From the cell containing the given text, extract its center point as (x, y) coordinate. 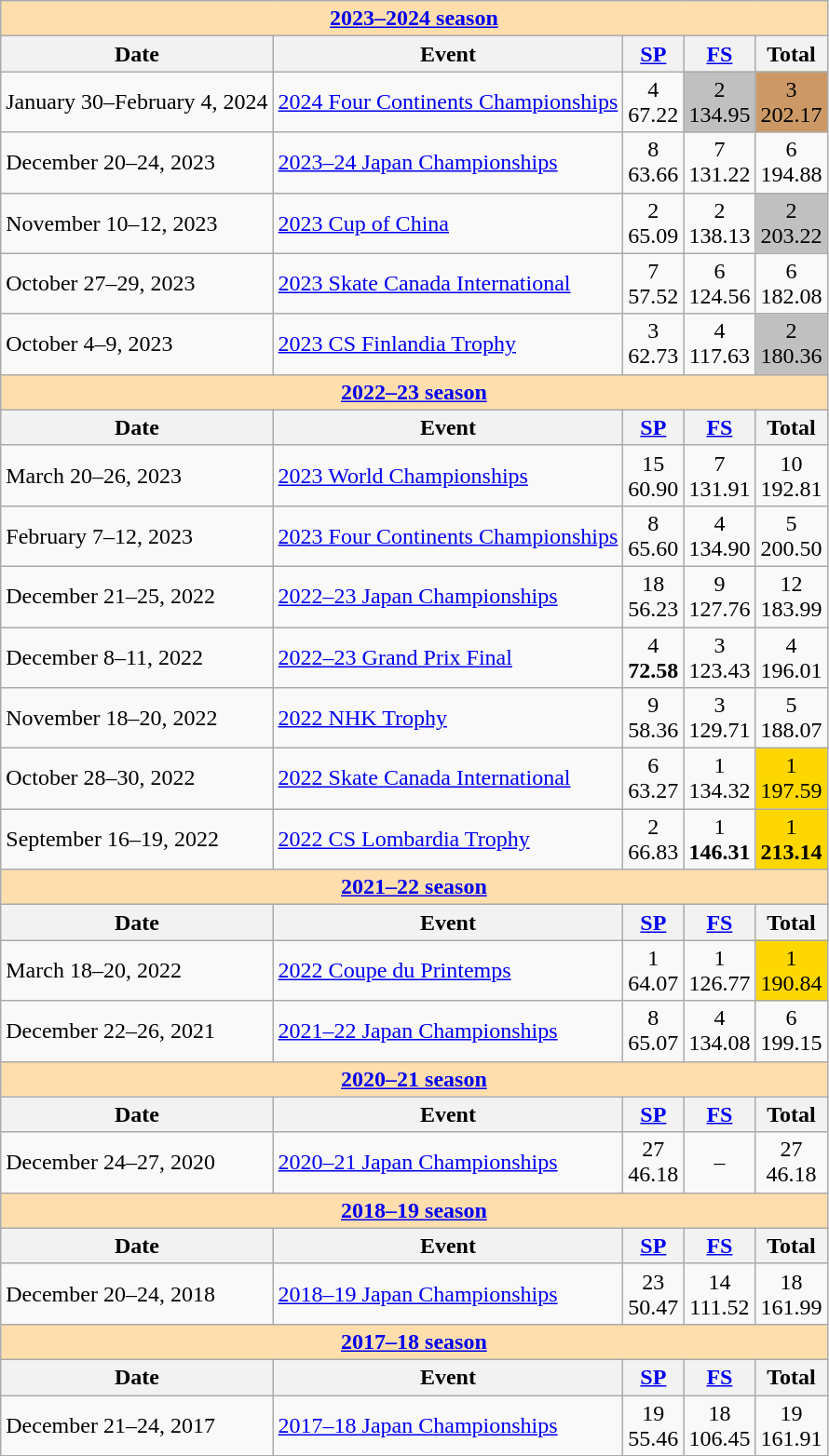
23 50.47 (654, 1294)
October 4–9, 2023 (137, 344)
2022–23 Grand Prix Final (448, 657)
6 124.56 (719, 283)
January 30–February 4, 2024 (137, 102)
7 131.22 (719, 162)
2017–18 Japan Championships (448, 1424)
November 10–12, 2023 (137, 223)
2018–19 Japan Championships (448, 1294)
December 8–11, 2022 (137, 657)
1 213.14 (792, 840)
2023 World Championships (448, 475)
2021–22 Japan Championships (448, 1031)
2022 Coupe du Printemps (448, 970)
4 117.63 (719, 344)
2022 Skate Canada International (448, 778)
6 194.88 (792, 162)
8 63.66 (654, 162)
1 146.31 (719, 840)
2022–23 season (414, 392)
2020–21 season (414, 1079)
October 27–29, 2023 (137, 283)
2023 Cup of China (448, 223)
3 62.73 (654, 344)
2 134.95 (719, 102)
1 134.32 (719, 778)
2020–21 Japan Championships (448, 1162)
10 192.81 (792, 475)
7 57.52 (654, 283)
December 21–24, 2017 (137, 1424)
December 20–24, 2018 (137, 1294)
4 134.08 (719, 1031)
2023 Skate Canada International (448, 283)
2 66.83 (654, 840)
December 22–26, 2021 (137, 1031)
6 182.08 (792, 283)
18 56.23 (654, 596)
5 188.07 (792, 719)
6 199.15 (792, 1031)
1 64.07 (654, 970)
7 131.91 (719, 475)
8 65.07 (654, 1031)
8 65.60 (654, 536)
2018–19 season (414, 1210)
19 161.91 (792, 1424)
1 197.59 (792, 778)
– (719, 1162)
3 202.17 (792, 102)
September 16–19, 2022 (137, 840)
2022 CS Lombardia Trophy (448, 840)
2017–18 season (414, 1341)
2 138.13 (719, 223)
3 129.71 (719, 719)
1 126.77 (719, 970)
2023 Four Continents Championships (448, 536)
December 20–24, 2023 (137, 162)
2022–23 Japan Championships (448, 596)
18 161.99 (792, 1294)
2023–2024 season (414, 19)
14 111.52 (719, 1294)
2022 NHK Trophy (448, 719)
4 134.90 (719, 536)
12 183.99 (792, 596)
October 28–30, 2022 (137, 778)
3 123.43 (719, 657)
2024 Four Continents Championships (448, 102)
March 18–20, 2022 (137, 970)
15 60.90 (654, 475)
December 24–27, 2020 (137, 1162)
19 55.46 (654, 1424)
4 72.58 (654, 657)
9 127.76 (719, 596)
2023–24 Japan Championships (448, 162)
2021–22 season (414, 887)
2023 CS Finlandia Trophy (448, 344)
18 106.45 (719, 1424)
9 58.36 (654, 719)
4 67.22 (654, 102)
1 190.84 (792, 970)
December 21–25, 2022 (137, 596)
5 200.50 (792, 536)
2 203.22 (792, 223)
February 7–12, 2023 (137, 536)
2 65.09 (654, 223)
2 180.36 (792, 344)
4 196.01 (792, 657)
6 63.27 (654, 778)
November 18–20, 2022 (137, 719)
March 20–26, 2023 (137, 475)
